From the cell containing the given text, extract its center point as (x, y) coordinate. 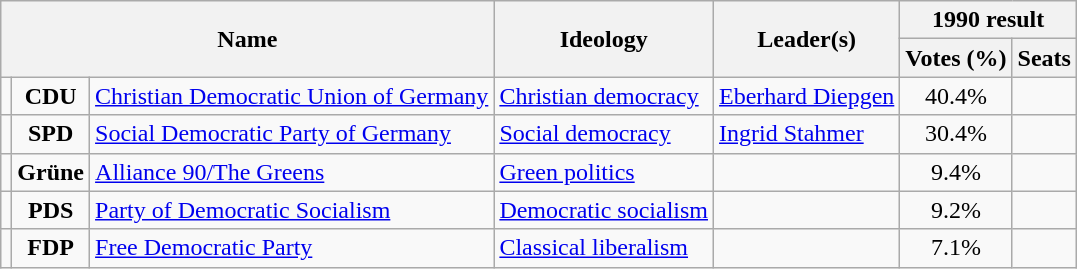
Social Democratic Party of Germany (292, 134)
Democratic socialism (604, 210)
7.1% (956, 248)
1990 result (988, 20)
Christian Democratic Union of Germany (292, 96)
Social democracy (604, 134)
Votes (%) (956, 58)
Alliance 90/The Greens (292, 172)
Grüne (51, 172)
FDP (51, 248)
9.2% (956, 210)
Green politics (604, 172)
Ingrid Stahmer (807, 134)
Party of Democratic Socialism (292, 210)
40.4% (956, 96)
Ideology (604, 39)
CDU (51, 96)
Free Democratic Party (292, 248)
SPD (51, 134)
Eberhard Diepgen (807, 96)
30.4% (956, 134)
PDS (51, 210)
Name (248, 39)
Classical liberalism (604, 248)
Leader(s) (807, 39)
9.4% (956, 172)
Christian democracy (604, 96)
Seats (1044, 58)
